Identify which cell holds the provided text, then report its (X, Y) central coordinate. 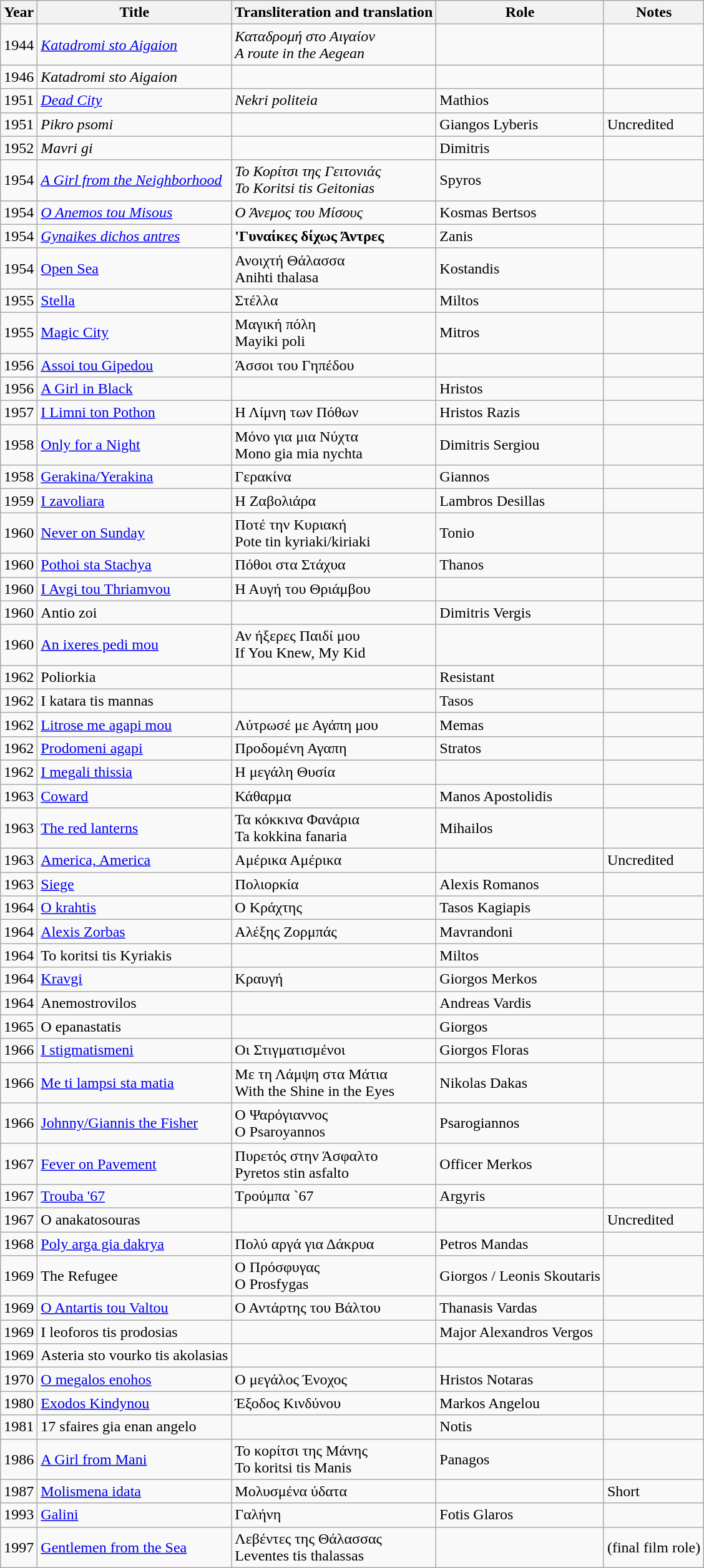
I zavoliara (135, 501)
Dimitris Vergis (521, 613)
Giorgos / Leonis Skoutaris (521, 1276)
Γερακίνα (334, 477)
Siege (135, 884)
Πολύ αργά για Δάκρυα (334, 1243)
Στέλλα (334, 300)
Antio zoi (135, 613)
1980 (19, 1403)
Αν ήξερες Παιδί μουIf You Knew, My Kid (334, 644)
Giorgos (521, 1027)
I leoforos tis prodosias (135, 1332)
Poly arga gia dakrya (135, 1243)
Tasos (521, 701)
Molismena idata (135, 1491)
Tonio (521, 533)
Αλέξης Ζορμπάς (334, 932)
Ανοιχτή ΘάλασσαAnihti thalasa (334, 269)
Magic City (135, 332)
Μολυσμένα ύδατα (334, 1491)
Notis (521, 1427)
Never on Sunday (135, 533)
Hristos Razis (521, 413)
Short (653, 1491)
Μόνο για μια ΝύχταMono gia mia nychta (334, 445)
Γαλήνη (334, 1515)
Αμέρικα Αμέρικα (334, 860)
Άσσοι του Γηπέδου (334, 365)
Lambros Desillas (521, 501)
Giorgos Floras (521, 1050)
Poliorkia (135, 677)
Πολιορκία (334, 884)
Tasos Kagiapis (521, 908)
1952 (19, 148)
Giorgos Merkos (521, 979)
Year (19, 12)
Ο Αντάρτης του Βάλτου (334, 1308)
Mitros (521, 332)
O Anemos tou Misous (135, 212)
Open Sea (135, 269)
Exodos Kindynou (135, 1403)
Το κορίτσι της ΜάνηςTo koritsi tis Manis (334, 1459)
Με τη Λάμψη στα ΜάτιαWith the Shine in the Eyes (334, 1083)
Μαγική πόληMayiki poli (334, 332)
I stigmatismeni (135, 1050)
Major Alexandros Vergos (521, 1332)
O Antartis tou Valtou (135, 1308)
Memas (521, 724)
1946 (19, 77)
The red lanterns (135, 828)
Πόθοι στα Στάχυα (334, 565)
Transliteration and translation (334, 12)
An ixeres pedi mou (135, 644)
O epanastatis (135, 1027)
Prodomeni agapi (135, 748)
I megali thissia (135, 772)
Mavri gi (135, 148)
O anakatosouras (135, 1220)
Alexis Zorbas (135, 932)
Only for a Night (135, 445)
1997 (19, 1547)
Notes (653, 12)
1965 (19, 1027)
Τα κόκκινα ΦανάριαTa kokkina fanaria (334, 828)
Markos Angelou (521, 1403)
1959 (19, 501)
Coward (135, 796)
Spyros (521, 180)
Λεβέντες της ΘάλασσαςLeventes tis thalassas (334, 1547)
Ο μεγάλος Ένοχος (334, 1379)
Officer Merkos (521, 1164)
Trouba '67 (135, 1196)
Petros Mandas (521, 1243)
Πυρετός στην ΆσφαλτοPyretos stin asfalto (334, 1164)
Fotis Glaros (521, 1515)
Me ti lampsi sta matia (135, 1083)
Stratos (521, 748)
Thanasis Vardas (521, 1308)
Galini (135, 1515)
A Girl in Black (135, 389)
A Girl from the Neighborhood (135, 180)
O krahtis (135, 908)
Title (135, 12)
17 sfaires gia enan angelo (135, 1427)
Dimitris Sergiou (521, 445)
Nikolas Dakas (521, 1083)
Ο ΨαρόγιαννοςO Psaroyannos (334, 1123)
Alexis Romanos (521, 884)
O megalos enohos (135, 1379)
1944 (19, 45)
Το Κορίτσι της ΓειτονιάςTo Koritsi tis Geitonias (334, 180)
Nekri politeia (334, 101)
Καταδρομή στο ΑιγαίονA route in the Aegean (334, 45)
Psarogiannos (521, 1123)
Gerakina/Yerakina (135, 477)
Ο Κράχτης (334, 908)
Assoi tou Gipedou (135, 365)
Kostandis (521, 269)
Resistant (521, 677)
Hristos (521, 389)
(final film role) (653, 1547)
Manos Apostolidis (521, 796)
Fever on Pavement (135, 1164)
Mihailos (521, 828)
Giangos Lyberis (521, 124)
Λύτρωσέ με Αγάπη μου (334, 724)
Pikro psomi (135, 124)
Gentlemen from the Sea (135, 1547)
A Girl from Mani (135, 1459)
Η μεγάλη Θυσία (334, 772)
Τρούμπα `67 (334, 1196)
America, America (135, 860)
Οι Στιγματισμένοι (334, 1050)
1987 (19, 1491)
1986 (19, 1459)
I katara tis mannas (135, 701)
Gynaikes dichos antres (135, 236)
Kravgi (135, 979)
Κραυγή (334, 979)
Kosmas Bertsos (521, 212)
The Refugee (135, 1276)
Η Ζαβολιάρα (334, 501)
1957 (19, 413)
Mathios (521, 101)
Η Λίμνη των Πόθων (334, 413)
1981 (19, 1427)
Dead City (135, 101)
Panagos (521, 1459)
I Limni ton Pothon (135, 413)
Johnny/Giannis the Fisher (135, 1123)
'Γυναίκες δίχως Άντρες (334, 236)
Dimitris (521, 148)
I Avgi tou Thriamvou (135, 589)
Andreas Vardis (521, 1003)
Mavrandoni (521, 932)
Asteria sto vourko tis akolasias (135, 1356)
Κάθαρμα (334, 796)
Giannos (521, 477)
Argyris (521, 1196)
Η Αυγή του Θριάμβου (334, 589)
Anemostrovilos (135, 1003)
Ο Άνεμος του Μίσους (334, 212)
Thanos (521, 565)
1970 (19, 1379)
Pothoi sta Stachya (135, 565)
1968 (19, 1243)
Ποτέ την ΚυριακήPote tin kyriaki/kiriaki (334, 533)
1993 (19, 1515)
To koritsi tis Kyriakis (135, 955)
Zanis (521, 236)
Έξοδος Κινδύνου (334, 1403)
Ο ΠρόσφυγαςO Prosfygas (334, 1276)
Hristos Notaras (521, 1379)
Προδομένη Αγαπη (334, 748)
Role (521, 12)
Stella (135, 300)
Litrose me agapi mou (135, 724)
